Search for the cell housing the specified text and yield its [x, y] center coordinate. 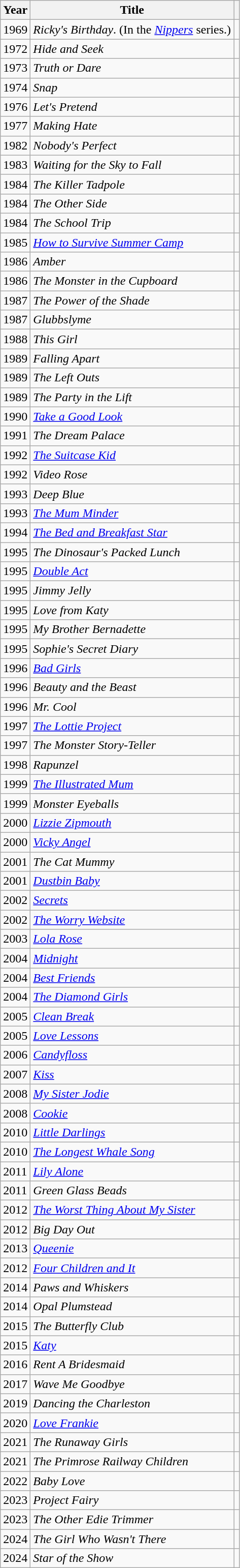
Monster Eyeballs [132, 803]
Year [15, 10]
1973 [15, 68]
Little Darlings [132, 1132]
2020 [15, 1423]
The Butterfly Club [132, 1326]
1988 [15, 339]
Falling Apart [132, 358]
Candyfloss [132, 1055]
The Suitcase Kid [132, 455]
Sophie's Secret Diary [132, 649]
Clean Break [132, 1016]
1985 [15, 243]
Video Rose [132, 474]
1998 [15, 765]
2006 [15, 1055]
Hide and Seek [132, 49]
Project Fairy [132, 1500]
2022 [15, 1481]
The Runaway Girls [132, 1442]
1969 [15, 29]
Four Children and It [132, 1268]
Glubbslyme [132, 320]
Love Lessons [132, 1036]
2007 [15, 1074]
Lily Alone [132, 1171]
Love Frankie [132, 1423]
Kiss [132, 1074]
The Diamond Girls [132, 997]
Wave Me Goodbye [132, 1384]
Star of the Show [132, 1558]
Ricky's Birthday. (In the Nippers series.) [132, 29]
Big Day Out [132, 1229]
The Girl Who Wasn't There [132, 1539]
The Worst Thing About My Sister [132, 1210]
The Power of the Shade [132, 300]
The Monster in the Cupboard [132, 281]
Cookie [132, 1113]
Rent A Bridesmaid [132, 1365]
Double Act [132, 571]
This Girl [132, 339]
Opal Plumstead [132, 1307]
The Dinosaur's Packed Lunch [132, 552]
Jimmy Jelly [132, 591]
The Cat Mummy [132, 862]
Dustbin Baby [132, 881]
Secrets [132, 900]
2019 [15, 1403]
Lizzie Zipmouth [132, 823]
Bad Girls [132, 668]
Best Friends [132, 978]
Nobody's Perfect [132, 145]
1982 [15, 145]
Lola Rose [132, 939]
Queenie [132, 1249]
The Other Edie Trimmer [132, 1520]
1972 [15, 49]
The Illustrated Mum [132, 784]
My Sister Jodie [132, 1094]
Rapunzel [132, 765]
The School Trip [132, 223]
Making Hate [132, 126]
The Left Outs [132, 378]
Deep Blue [132, 494]
The Longest Whale Song [132, 1152]
The Party in the Lift [132, 397]
The Other Side [132, 203]
The Primrose Railway Children [132, 1461]
How to Survive Summer Camp [132, 243]
Truth or Dare [132, 68]
1991 [15, 436]
Green Glass Beads [132, 1191]
The Bed and Breakfast Star [132, 532]
1983 [15, 165]
1974 [15, 87]
Baby Love [132, 1481]
The Mum Minder [132, 513]
Amber [132, 262]
Beauty and the Beast [132, 687]
The Killer Tadpole [132, 184]
The Worry Website [132, 920]
1994 [15, 532]
Love from Katy [132, 610]
Snap [132, 87]
2017 [15, 1384]
1990 [15, 416]
Waiting for the Sky to Fall [132, 165]
Dancing the Charleston [132, 1403]
Paws and Whiskers [132, 1287]
Katy [132, 1345]
Take a Good Look [132, 416]
The Monster Story-Teller [132, 745]
The Dream Palace [132, 436]
Mr. Cool [132, 707]
2013 [15, 1249]
Midnight [132, 958]
My Brother Bernadette [132, 629]
The Lottie Project [132, 726]
2003 [15, 939]
Let's Pretend [132, 107]
1976 [15, 107]
2016 [15, 1365]
Title [132, 10]
Vicky Angel [132, 842]
1977 [15, 126]
